Locate the cell with the specified text and output its [X, Y] center coordinate. 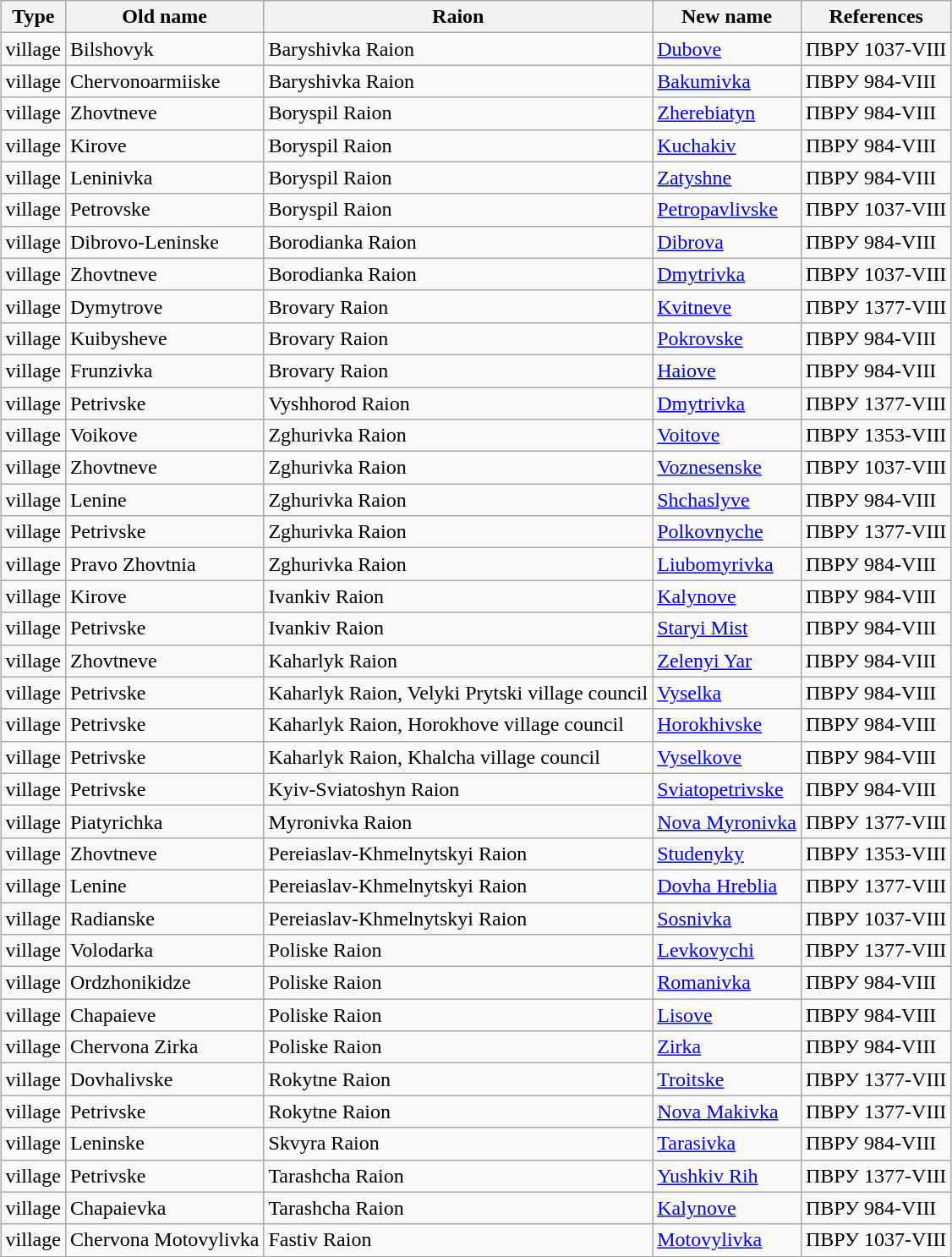
Sviatopetrivske [727, 789]
Kaharlyk Raion [458, 661]
Chervonoarmiiske [164, 81]
Vyselka [727, 693]
Kvitneve [727, 306]
Sosnivka [727, 918]
New name [727, 17]
Type [33, 17]
Shchaslyve [727, 500]
Myronivka Raion [458, 821]
Radianske [164, 918]
Chapaievka [164, 1208]
Haiove [727, 371]
Horokhivske [727, 725]
Bakumivka [727, 81]
Romanivka [727, 983]
Zherebiatyn [727, 113]
Leninivka [164, 178]
Motovylivka [727, 1240]
Polkovnyche [727, 532]
Frunzivka [164, 371]
Dymytrove [164, 306]
Chervona Motovylivka [164, 1240]
References [876, 17]
Voznesenske [727, 468]
Studenyky [727, 854]
Lisove [727, 1015]
Vyshhorod Raion [458, 403]
Troitske [727, 1079]
Zatyshne [727, 178]
Dibrovo-Leninske [164, 242]
Kaharlyk Raion, Khalcha village council [458, 757]
Staryi Mist [727, 628]
Nova Myronivka [727, 821]
Skvyra Raion [458, 1144]
Chapaieve [164, 1015]
Leninske [164, 1144]
Voikove [164, 436]
Petrovske [164, 210]
Dibrova [727, 242]
Volodarka [164, 951]
Petropavlivske [727, 210]
Fastiv Raion [458, 1240]
Pokrovske [727, 338]
Dubove [727, 49]
Liubomyrivka [727, 564]
Piatyrichka [164, 821]
Vyselkove [727, 757]
Dovha Hreblia [727, 886]
Pravo Zhovtnia [164, 564]
Levkovychi [727, 951]
Bilshovyk [164, 49]
Old name [164, 17]
Nova Makivka [727, 1112]
Zirka [727, 1047]
Dovhalivske [164, 1079]
Voitove [727, 436]
Zelenyi Yar [727, 661]
Kuibysheve [164, 338]
Chervona Zirka [164, 1047]
Tarasivka [727, 1144]
Yushkiv Rih [727, 1176]
Ordzhonikidze [164, 983]
Kaharlyk Raion, Horokhove village council [458, 725]
Kaharlyk Raion, Velyki Prytski village council [458, 693]
Raion [458, 17]
Kyiv-Sviatoshyn Raion [458, 789]
Kuchakiv [727, 145]
